For the text-containing cell, return its midpoint in [X, Y] coordinate format. 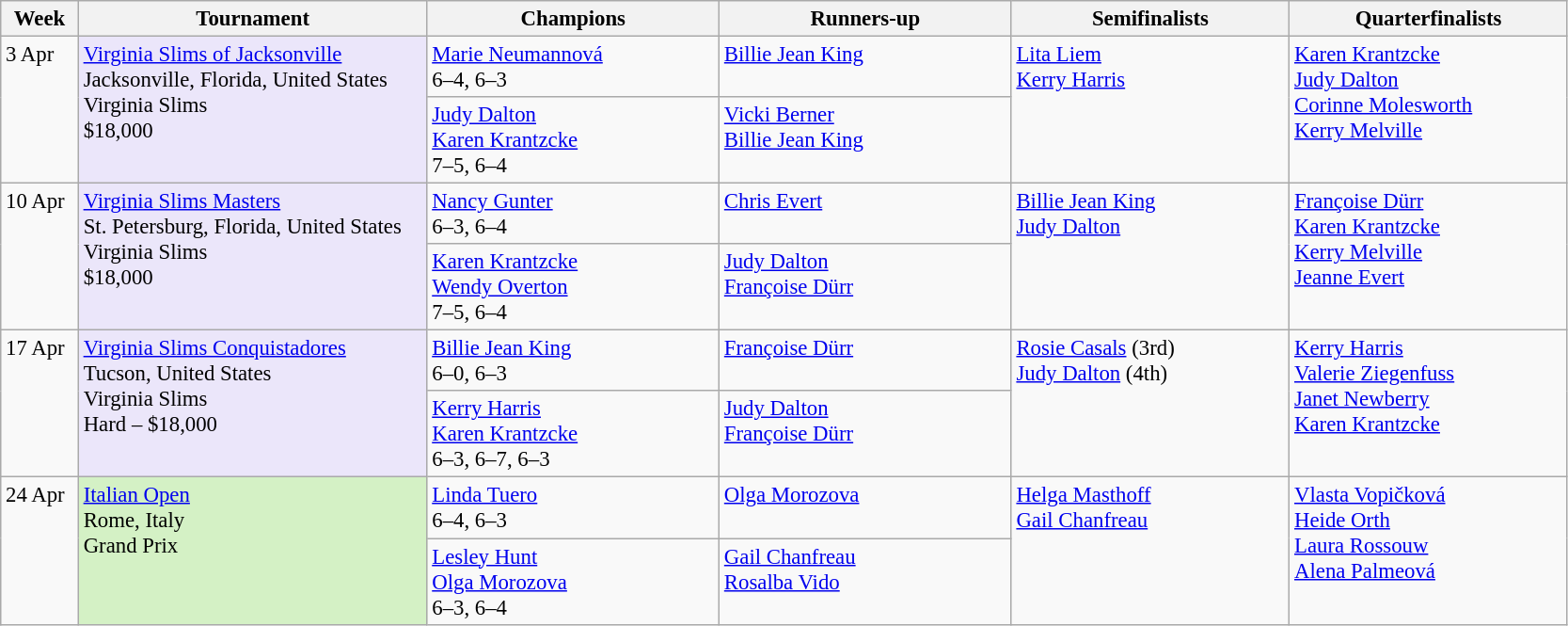
Virginia Slims of JacksonvilleJacksonville, Florida, United StatesVirginia Slims$18,000 [252, 110]
Week [40, 19]
Françoise Dürr [865, 361]
Runners-up [865, 19]
Nancy Gunter 6–3, 6–4 [574, 215]
Virginia Slims MastersSt. Petersburg, Florida, United StatesVirginia Slims$18,000 [252, 257]
Helga Masthoff Gail Chanfreau [1150, 551]
Karen Krantzcke Wendy Overton7–5, 6–4 [574, 287]
Karen Krantzcke Judy Dalton Corinne Molesworth Kerry Melville [1429, 110]
Olga Morozova [865, 508]
Judy Dalton Karen Krantzcke7–5, 6–4 [574, 140]
Lesley Hunt Olga Morozova 6–3, 6–4 [574, 582]
Billie Jean King Judy Dalton [1150, 257]
24 Apr [40, 551]
Italian Open Rome, ItalyGrand Prix [252, 551]
Marie Neumannová 6–4, 6–3 [574, 68]
10 Apr [40, 257]
Kerry Harris Valerie Ziegenfuss Janet Newberry Karen Krantzcke [1429, 404]
Lita Liem Kerry Harris [1150, 110]
Kerry Harris Karen Krantzcke6–3, 6–7, 6–3 [574, 435]
Champions [574, 19]
Chris Evert [865, 215]
Vlasta Vopičková Heide Orth Laura Rossouw Alena Palmeová [1429, 551]
Françoise Dürr Karen Krantzcke Kerry Melville Jeanne Evert [1429, 257]
3 Apr [40, 110]
Rosie Casals (3rd) Judy Dalton (4th) [1150, 404]
Gail Chanfreau Rosalba Vido [865, 582]
Quarterfinalists [1429, 19]
Tournament [252, 19]
Billie Jean King [865, 68]
17 Apr [40, 404]
Billie Jean King 6–0, 6–3 [574, 361]
Linda Tuero 6–4, 6–3 [574, 508]
Vicki Berner Billie Jean King [865, 140]
Semifinalists [1150, 19]
Virginia Slims ConquistadoresTucson, United StatesVirginia SlimsHard – $18,000 [252, 404]
